Capture the cell that displays the provided text and extract its [X, Y] central coordinate. 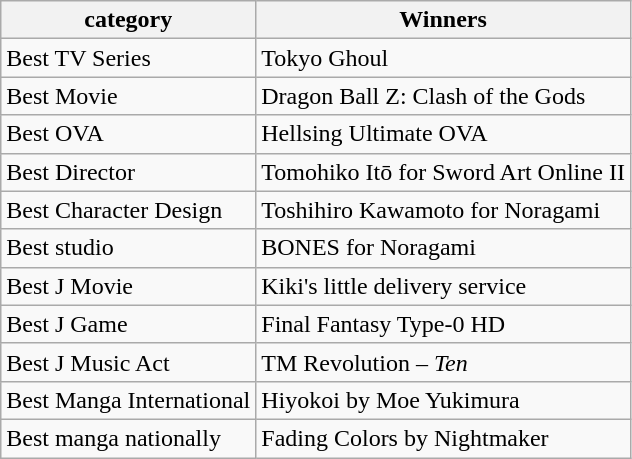
Hellsing Ultimate OVA [444, 134]
Best Director [128, 172]
Best studio [128, 248]
Best manga nationally [128, 438]
TM Revolution – Ten [444, 362]
Hiyokoi by Moe Yukimura [444, 400]
Dragon Ball Z: Clash of the Gods [444, 96]
Kiki's little delivery service [444, 286]
Best J Music Act [128, 362]
Winners [444, 20]
Best J Game [128, 324]
Best Movie [128, 96]
Tomohiko Itō for Sword Art Online II [444, 172]
BONES for Noragami [444, 248]
Fading Colors by Nightmaker [444, 438]
Best OVA [128, 134]
Best TV Series [128, 58]
Final Fantasy Type-0 HD [444, 324]
Best Character Design [128, 210]
Best J Movie [128, 286]
Tokyo Ghoul [444, 58]
category [128, 20]
Toshihiro Kawamoto for Noragami [444, 210]
Best Manga International [128, 400]
